Determine the [x, y] coordinate at the center of the cell enclosing the given text.  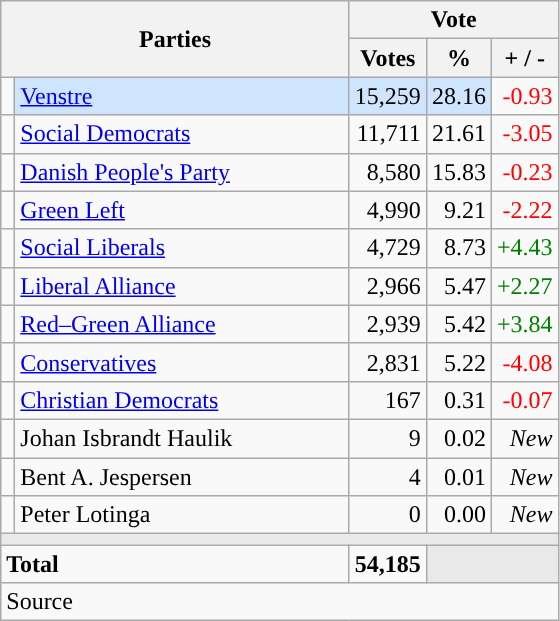
4,729 [388, 248]
0.02 [458, 438]
Venstre [182, 96]
Danish People's Party [182, 172]
5.22 [458, 362]
+3.84 [524, 324]
2,939 [388, 324]
Social Democrats [182, 134]
Votes [388, 58]
+2.27 [524, 286]
Bent A. Jespersen [182, 477]
Total [176, 564]
15,259 [388, 96]
28.16 [458, 96]
8.73 [458, 248]
% [458, 58]
5.42 [458, 324]
-4.08 [524, 362]
Christian Democrats [182, 400]
Red–Green Alliance [182, 324]
-0.93 [524, 96]
4,990 [388, 210]
Parties [176, 39]
Johan Isbrandt Haulik [182, 438]
11,711 [388, 134]
167 [388, 400]
0 [388, 515]
0.00 [458, 515]
5.47 [458, 286]
Peter Lotinga [182, 515]
15.83 [458, 172]
9 [388, 438]
+4.43 [524, 248]
-0.07 [524, 400]
4 [388, 477]
0.31 [458, 400]
Conservatives [182, 362]
Vote [454, 20]
21.61 [458, 134]
Social Liberals [182, 248]
Liberal Alliance [182, 286]
-2.22 [524, 210]
9.21 [458, 210]
+ / - [524, 58]
-3.05 [524, 134]
2,831 [388, 362]
2,966 [388, 286]
Source [280, 602]
0.01 [458, 477]
54,185 [388, 564]
Green Left [182, 210]
8,580 [388, 172]
-0.23 [524, 172]
